Extract the [X, Y] coordinate from the center of the cell holding the provided text.  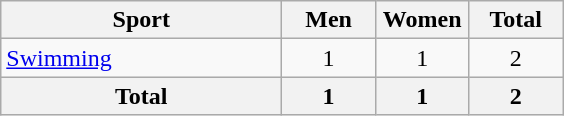
Men [329, 20]
Swimming [142, 58]
Sport [142, 20]
Women [422, 20]
